From the cell containing the given text, extract its center point as (x, y) coordinate. 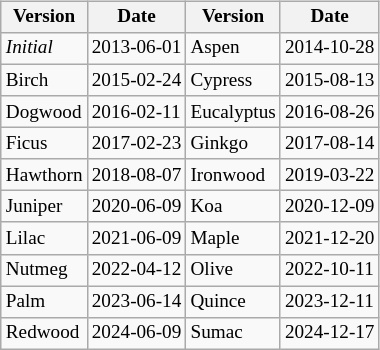
2024-12-17 (330, 333)
Aspen (233, 49)
Lilac (44, 238)
2014-10-28 (330, 49)
2013-06-01 (136, 49)
Ginkgo (233, 144)
Initial (44, 49)
2022-10-11 (330, 270)
Redwood (44, 333)
2020-12-09 (330, 207)
Dogwood (44, 112)
Maple (233, 238)
2023-06-14 (136, 302)
Ficus (44, 144)
2015-08-13 (330, 80)
2020-06-09 (136, 207)
Koa (233, 207)
Hawthorn (44, 175)
Cypress (233, 80)
2022-04-12 (136, 270)
2023-12-11 (330, 302)
2021-06-09 (136, 238)
Ironwood (233, 175)
Quince (233, 302)
Nutmeg (44, 270)
2017-08-14 (330, 144)
2021-12-20 (330, 238)
Olive (233, 270)
2019-03-22 (330, 175)
Juniper (44, 207)
2016-08-26 (330, 112)
Palm (44, 302)
2018-08-07 (136, 175)
2016-02-11 (136, 112)
Sumac (233, 333)
Eucalyptus (233, 112)
2024-06-09 (136, 333)
Birch (44, 80)
2017-02-23 (136, 144)
2015-02-24 (136, 80)
